Capture the cell that displays the provided text and extract its (x, y) central coordinate. 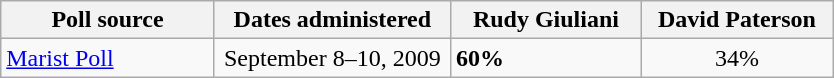
Marist Poll (108, 58)
September 8–10, 2009 (332, 58)
Rudy Giuliani (546, 20)
Dates administered (332, 20)
Poll source (108, 20)
David Paterson (736, 20)
60% (546, 58)
34% (736, 58)
